Capture the cell that displays the provided text and extract its (X, Y) central coordinate. 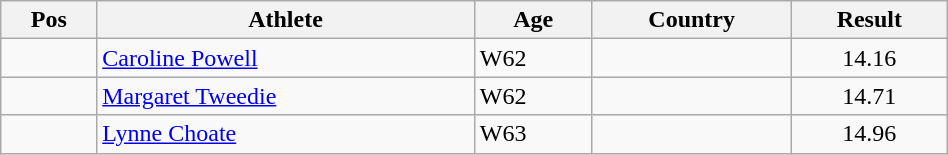
Result (869, 20)
14.71 (869, 96)
Age (533, 20)
Margaret Tweedie (286, 96)
14.16 (869, 58)
Lynne Choate (286, 134)
Caroline Powell (286, 58)
Athlete (286, 20)
Country (692, 20)
W63 (533, 134)
14.96 (869, 134)
Pos (49, 20)
